Provide the (X, Y) coordinate of the cell's center where the given text is located.  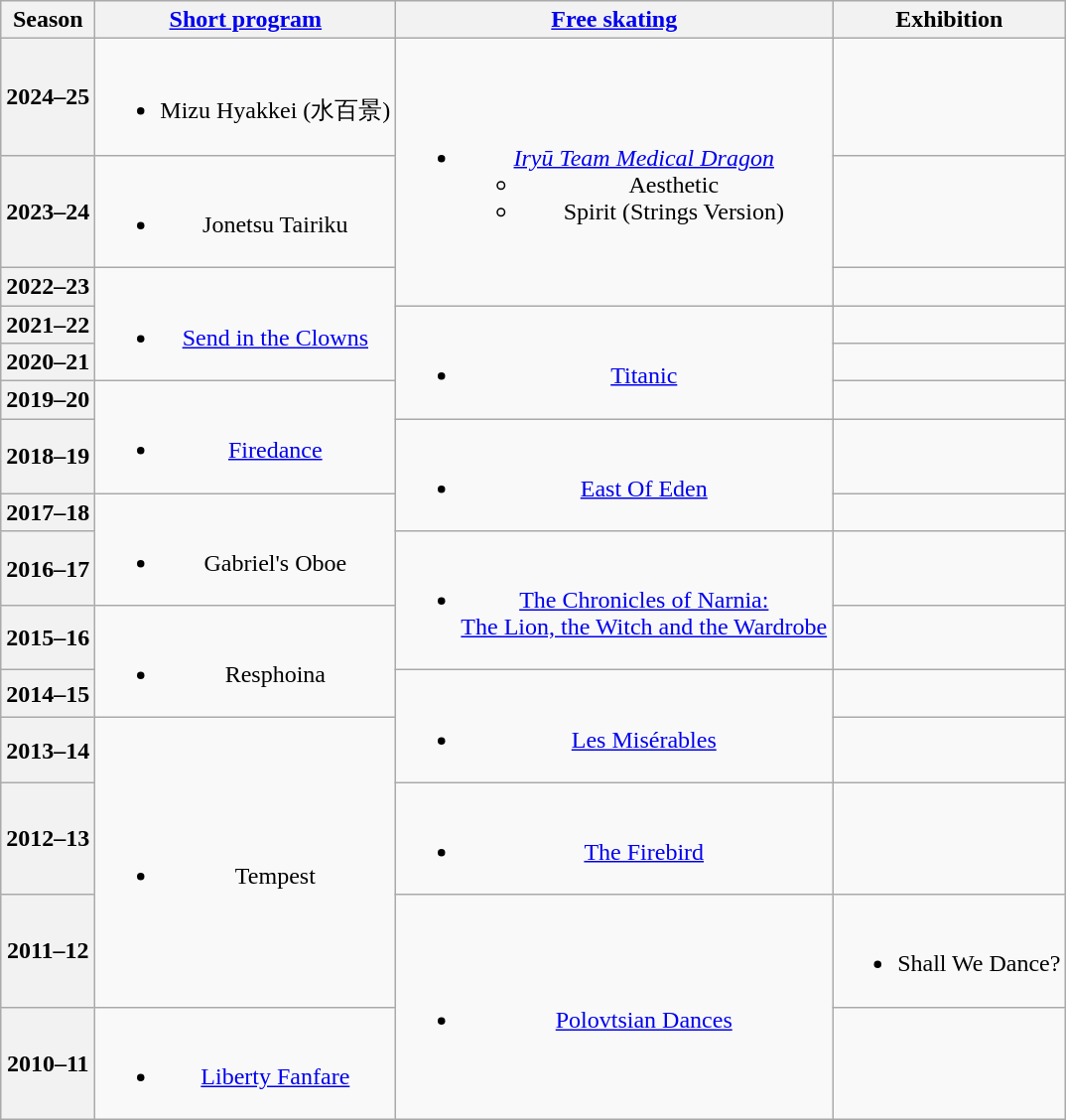
2017–18 (48, 512)
Resphoina (246, 661)
2019–20 (48, 400)
2014–15 (48, 694)
2016–17 (48, 568)
2021–22 (48, 325)
Liberty Fanfare (246, 1062)
Tempest (246, 862)
Send in the Clowns (246, 324)
2010–11 (48, 1062)
Free skating (614, 20)
2022–23 (48, 286)
2023–24 (48, 210)
East Of Eden (614, 475)
Firedance (246, 437)
Mizu Hyakkei (水百景) (246, 97)
Les Misérables (614, 727)
2018–19 (48, 457)
The Chronicles of Narnia: The Lion, the Witch and the Wardrobe (614, 601)
2012–13 (48, 838)
2020–21 (48, 362)
Shall We Dance? (949, 951)
2011–12 (48, 951)
Exhibition (949, 20)
2013–14 (48, 751)
The Firebird (614, 838)
Jonetsu Tairiku (246, 210)
Iryū Team Medical DragonAestheticSpirit (Strings Version) (614, 173)
Polovtsian Dances (614, 1007)
Short program (246, 20)
Titanic (614, 362)
Gabriel's Oboe (246, 550)
2015–16 (48, 637)
2024–25 (48, 97)
Season (48, 20)
